Output the [x, y] coordinate of the center of the cell containing the given text.  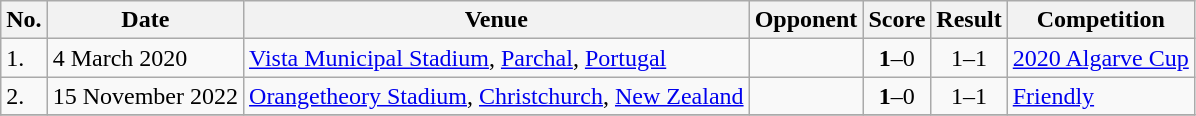
15 November 2022 [145, 96]
Venue [497, 20]
Opponent [806, 20]
2020 Algarve Cup [1100, 58]
1. [24, 58]
Competition [1100, 20]
Result [969, 20]
No. [24, 20]
Orangetheory Stadium, Christchurch, New Zealand [497, 96]
Score [897, 20]
4 March 2020 [145, 58]
2. [24, 96]
Vista Municipal Stadium, Parchal, Portugal [497, 58]
Date [145, 20]
Friendly [1100, 96]
